Pinpoint the cell where the given text exists, returning its (X, Y) midpoint coordinate. 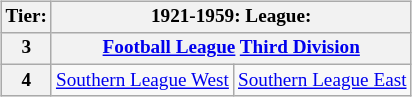
Southern League East (322, 80)
4 (26, 80)
Football League Third Division (231, 49)
1921-1959: League: (231, 17)
Tier: (26, 17)
3 (26, 49)
Southern League West (142, 80)
